Determine the [X, Y] coordinate at the center of the cell enclosing the given text.  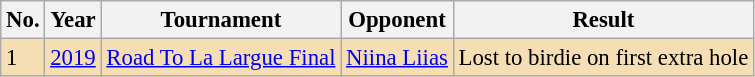
Opponent [397, 20]
No. [23, 20]
Lost to birdie on first extra hole [603, 58]
2019 [73, 58]
1 [23, 58]
Tournament [221, 20]
Niina Liias [397, 58]
Year [73, 20]
Road To La Largue Final [221, 58]
Result [603, 20]
